Return (x, y) of the center of cell containing provided text 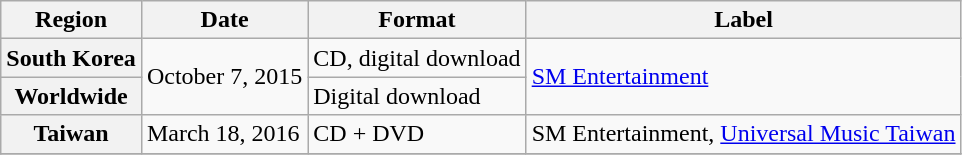
October 7, 2015 (224, 77)
SM Entertainment, Universal Music Taiwan (744, 134)
Format (417, 20)
March 18, 2016 (224, 134)
Worldwide (72, 96)
CD + DVD (417, 134)
Date (224, 20)
South Korea (72, 58)
CD, digital download (417, 58)
SM Entertainment (744, 77)
Label (744, 20)
Digital download (417, 96)
Region (72, 20)
Taiwan (72, 134)
